Locate the cell with the specified text and output its (X, Y) center coordinate. 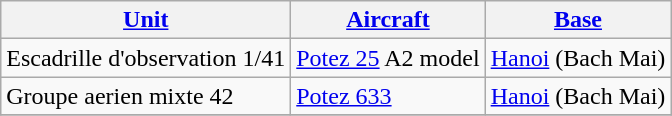
Base (578, 20)
Potez 633 (388, 96)
Potez 25 A2 model (388, 58)
Unit (146, 20)
Aircraft (388, 20)
Escadrille d'observation 1/41 (146, 58)
Groupe aerien mixte 42 (146, 96)
